From the cell containing the given text, extract its center point as [X, Y] coordinate. 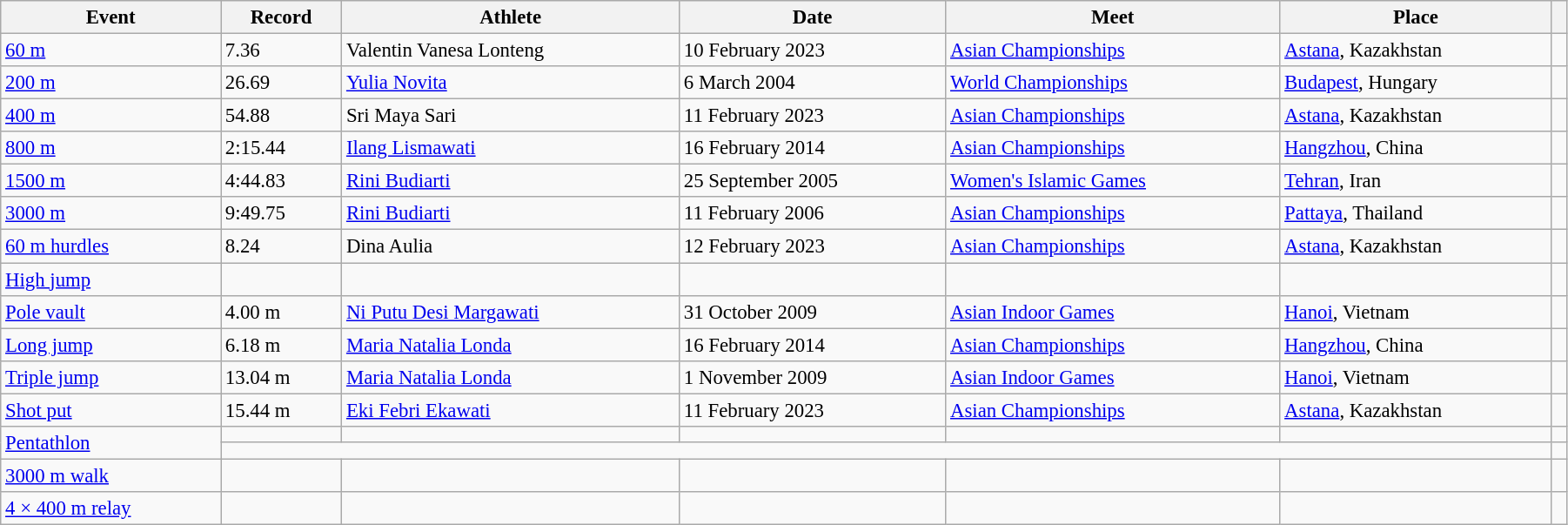
Place [1416, 17]
Women's Islamic Games [1113, 181]
Triple jump [111, 377]
11 February 2006 [813, 213]
4:44.83 [282, 181]
Pentathlon [111, 443]
Dina Aulia [511, 246]
Event [111, 17]
6 March 2004 [813, 83]
Pattaya, Thailand [1416, 213]
800 m [111, 148]
400 m [111, 116]
25 September 2005 [813, 181]
1 November 2009 [813, 377]
2:15.44 [282, 148]
Budapest, Hungary [1416, 83]
7.36 [282, 50]
60 m hurdles [111, 246]
54.88 [282, 116]
Athlete [511, 17]
13.04 m [282, 377]
3000 m walk [111, 475]
3000 m [111, 213]
15.44 m [282, 410]
26.69 [282, 83]
Yulia Novita [511, 83]
8.24 [282, 246]
31 October 2009 [813, 312]
Valentin Vanesa Lonteng [511, 50]
6.18 m [282, 345]
Date [813, 17]
Long jump [111, 345]
12 February 2023 [813, 246]
Sri Maya Sari [511, 116]
60 m [111, 50]
1500 m [111, 181]
Eki Febri Ekawati [511, 410]
10 February 2023 [813, 50]
9:49.75 [282, 213]
High jump [111, 279]
Ilang Lismawati [511, 148]
Tehran, Iran [1416, 181]
4 × 400 m relay [111, 508]
Shot put [111, 410]
Ni Putu Desi Margawati [511, 312]
Pole vault [111, 312]
4.00 m [282, 312]
Meet [1113, 17]
200 m [111, 83]
World Championships [1113, 83]
Record [282, 17]
